Detect which cell encompasses the target text, then output its [X, Y] center coordinate. 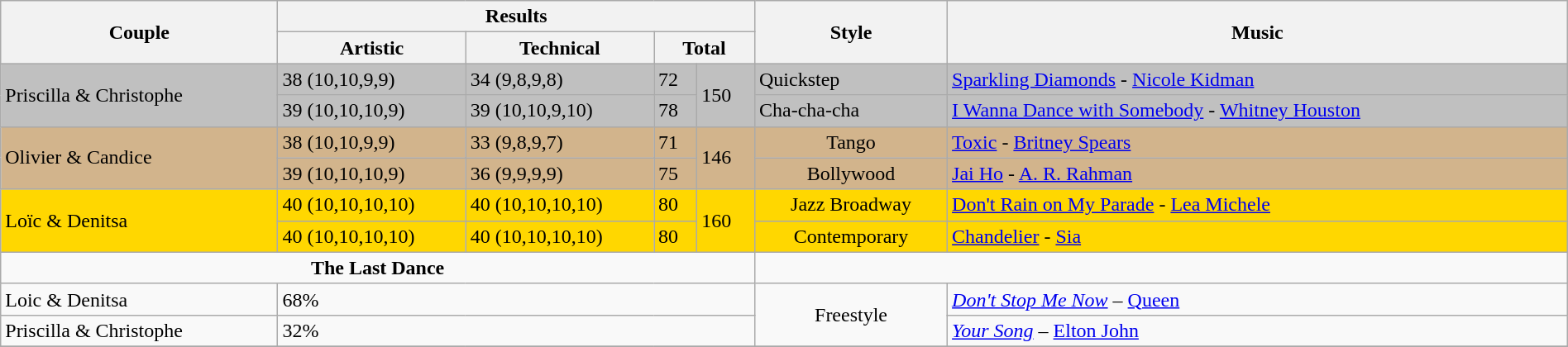
Tango [850, 142]
75 [676, 173]
Contemporary [850, 236]
78 [676, 111]
I Wanna Dance with Somebody - Whitney Houston [1258, 111]
Don't Rain on My Parade - Lea Michele [1258, 205]
Sparkling Diamonds - Nicole Kidman [1258, 79]
Toxic - Britney Spears [1258, 142]
34 (9,8,9,8) [559, 79]
Results [516, 17]
Chandelier - Sia [1258, 236]
Cha-cha-cha [850, 111]
Style [850, 32]
Jazz Broadway [850, 205]
Total [705, 48]
33 (9,8,9,7) [559, 142]
Artistic [372, 48]
Freestyle [850, 315]
Loïc & Denitsa [139, 221]
Music [1258, 32]
146 [726, 158]
The Last Dance [378, 268]
Couple [139, 32]
71 [676, 142]
68% [516, 299]
150 [726, 95]
160 [726, 221]
Don't Stop Me Now – Queen [1258, 299]
Loic & Denitsa [139, 299]
Your Song – Elton John [1258, 330]
Quickstep [850, 79]
36 (9,9,9,9) [559, 173]
Olivier & Candice [139, 158]
Technical [559, 48]
32% [516, 330]
39 (10,10,9,10) [559, 111]
Jai Ho - A. R. Rahman [1258, 173]
Bollywood [850, 173]
72 [676, 79]
